Detect which cell encompasses the target text, then output its (X, Y) center coordinate. 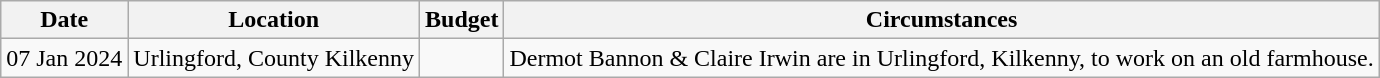
Date (64, 20)
Circumstances (942, 20)
Budget (462, 20)
Location (274, 20)
07 Jan 2024 (64, 58)
Dermot Bannon & Claire Irwin are in Urlingford, Kilkenny, to work on an old farmhouse. (942, 58)
Urlingford, County Kilkenny (274, 58)
